From the cell containing the given text, extract its center point as (X, Y) coordinate. 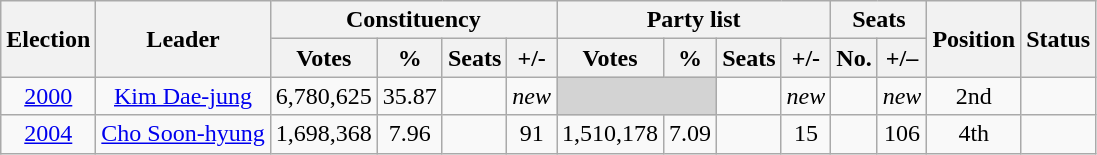
Leader (183, 39)
No. (854, 58)
Constituency (413, 20)
2000 (48, 96)
Position (974, 39)
35.87 (410, 96)
Cho Soon-hyung (183, 134)
Party list (693, 20)
91 (532, 134)
106 (902, 134)
15 (806, 134)
Kim Dae-jung (183, 96)
Election (48, 39)
Status (1058, 39)
7.09 (690, 134)
7.96 (410, 134)
6,780,625 (324, 96)
2004 (48, 134)
+/– (902, 58)
1,698,368 (324, 134)
2nd (974, 96)
1,510,178 (610, 134)
4th (974, 134)
